Capture the cell that displays the provided text and extract its [X, Y] central coordinate. 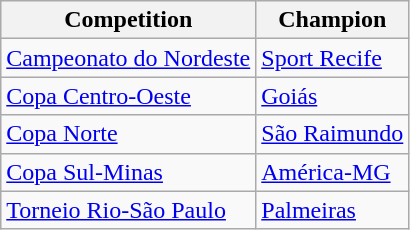
Copa Sul-Minas [128, 172]
Competition [128, 20]
Goiás [332, 96]
Champion [332, 20]
América-MG [332, 172]
Copa Centro-Oeste [128, 96]
Copa Norte [128, 134]
Sport Recife [332, 58]
São Raimundo [332, 134]
Campeonato do Nordeste [128, 58]
Palmeiras [332, 210]
Torneio Rio-São Paulo [128, 210]
